Find where the given text appears and provide that cell's center as [x, y] coordinate. 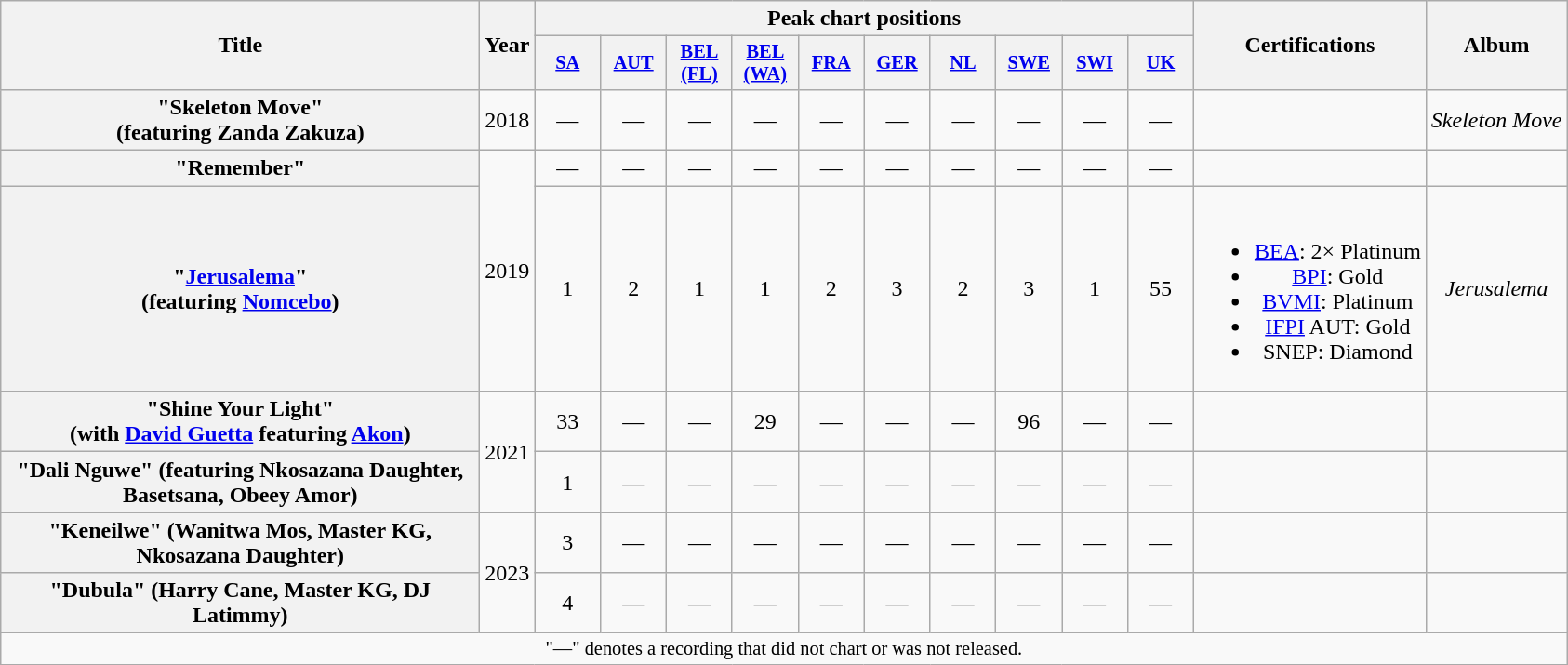
BEL (WA) [764, 63]
2018 [508, 119]
NL [963, 63]
Skeleton Move [1496, 119]
SWI [1096, 63]
Peak chart positions [865, 19]
"Shine Your Light"(with David Guetta featuring Akon) [240, 422]
"Remember" [240, 168]
"Dubula" (Harry Cane, Master KG, DJ Latimmy) [240, 603]
"Dali Nguwe" (featuring Nkosazana Daughter, Basetsana, Obeey Amor) [240, 482]
SWE [1029, 63]
BEL (FL) [699, 63]
Jerusalema [1496, 288]
Year [508, 46]
96 [1029, 422]
Title [240, 46]
29 [764, 422]
4 [567, 603]
BEA: 2× PlatinumBPI: GoldBVMI: PlatinumIFPI AUT: GoldSNEP: Diamond [1309, 288]
SA [567, 63]
"Keneilwe" (Wanitwa Mos, Master KG, Nkosazana Daughter) [240, 543]
"Jerusalema"(featuring Nomcebo) [240, 288]
"Skeleton Move"(featuring Zanda Zakuza) [240, 119]
GER [897, 63]
FRA [831, 63]
2023 [508, 573]
Certifications [1309, 46]
"—" denotes a recording that did not chart or was not released. [784, 649]
55 [1161, 288]
33 [567, 422]
UK [1161, 63]
2019 [508, 272]
2021 [508, 452]
AUT [634, 63]
Album [1496, 46]
